Search for the cell housing the specified text and yield its (X, Y) center coordinate. 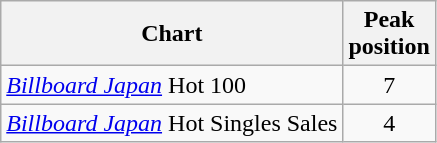
Chart (172, 34)
Peakposition (389, 34)
Billboard Japan Hot 100 (172, 85)
4 (389, 123)
Billboard Japan Hot Singles Sales (172, 123)
7 (389, 85)
